For the text-containing cell, return its midpoint in (X, Y) coordinate format. 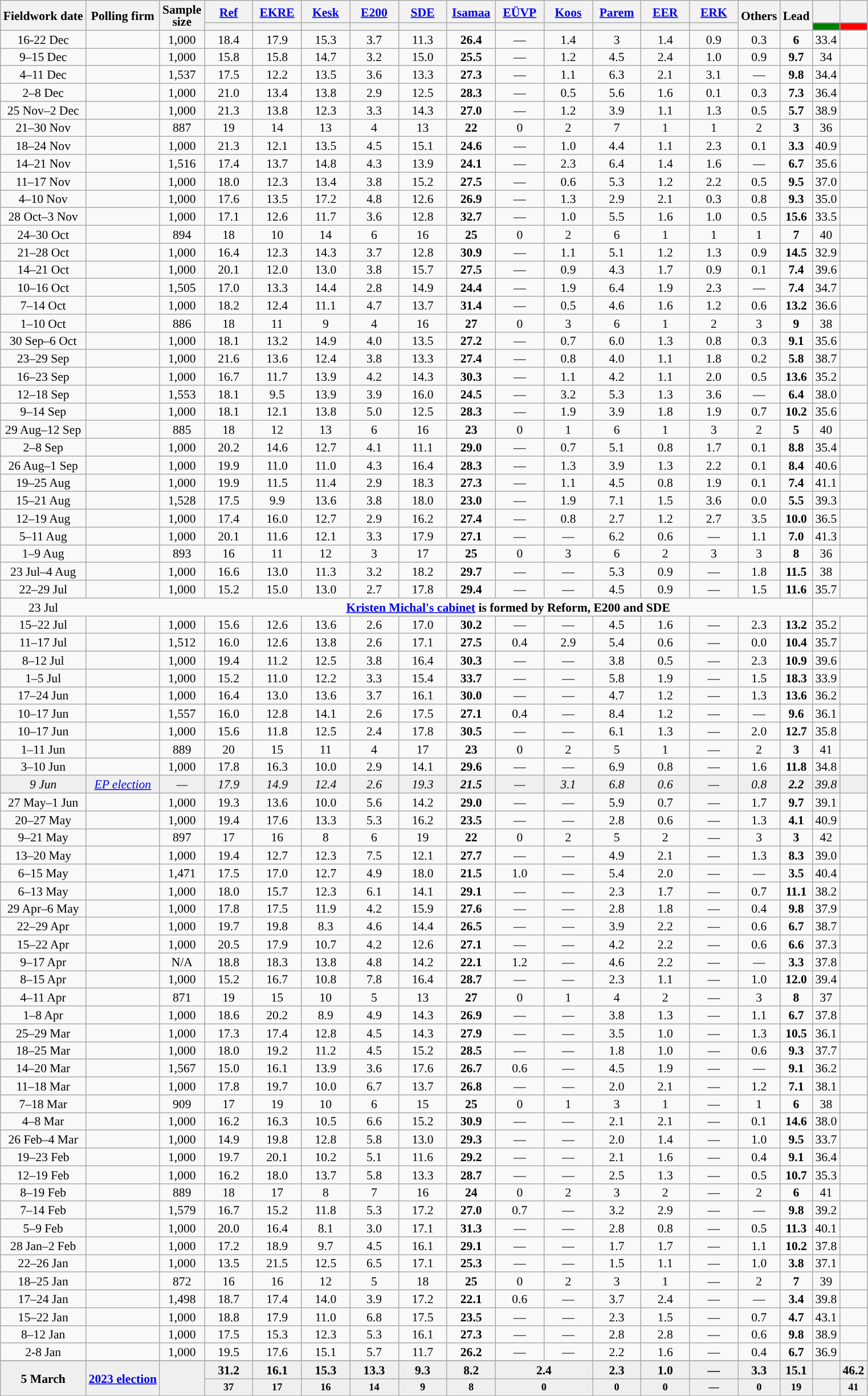
Isamaa (471, 11)
24.1 (471, 163)
31.4 (471, 306)
11–18 Mar (43, 1086)
38.1 (826, 1086)
25.5 (471, 57)
26.8 (471, 1086)
12–19 Aug (43, 519)
34 (826, 57)
7.8 (374, 979)
1,579 (182, 1211)
27 May–1 Jun (43, 803)
9–21 May (43, 838)
7–14 Feb (43, 1211)
909 (182, 1104)
15–22 Jan (43, 1317)
11–17 Jul (43, 643)
24.5 (471, 394)
19.5 (228, 1352)
9 Jun (43, 784)
4–11 Apr (43, 998)
4.4 (617, 146)
1,528 (182, 500)
18–25 Mar (43, 1050)
35.0 (826, 198)
7.0 (797, 536)
29 Apr–6 May (43, 909)
871 (182, 998)
41.3 (826, 536)
20–27 May (43, 820)
9.9 (277, 500)
29.4 (471, 589)
5–11 Aug (43, 536)
34.4 (826, 75)
7.5 (374, 855)
SDE (423, 11)
21–30 Nov (43, 128)
11.9 (326, 909)
28.5 (471, 1050)
27.2 (471, 341)
40.4 (826, 873)
22–29 Apr (43, 927)
46.2 (853, 1370)
24.4 (471, 287)
1,512 (182, 643)
18.9 (277, 1246)
22–26 Jan (43, 1263)
EKRE (277, 11)
2-8 Jan (43, 1352)
2.5 (617, 1174)
14.8 (326, 163)
Koos (568, 11)
Parem (617, 11)
26 Feb–4 Mar (43, 1139)
40.6 (826, 465)
EP election (123, 784)
6.2 (617, 536)
1,567 (182, 1068)
EER (666, 11)
18.6 (228, 1015)
12–18 Sep (43, 394)
6–15 May (43, 873)
1–5 Jul (43, 678)
34.7 (826, 287)
19.2 (277, 1050)
29.7 (471, 571)
885 (182, 430)
3.4 (797, 1299)
30.0 (471, 695)
ERK (714, 11)
35.8 (826, 731)
24–30 Oct (43, 235)
4–8 Mar (43, 1122)
18–25 Jan (43, 1281)
7–14 Oct (43, 306)
1,505 (182, 287)
14.7 (326, 57)
14.5 (797, 252)
19–25 Aug (43, 482)
8–12 Jul (43, 660)
37.9 (826, 909)
N/A (182, 962)
Others (759, 15)
43.1 (826, 1317)
15–22 Apr (43, 944)
1,516 (182, 163)
14–21 Oct (43, 270)
8.1 (326, 1228)
40.1 (826, 1228)
10.8 (326, 979)
23 Jul (43, 607)
8–19 Feb (43, 1192)
9–14 Sep (43, 412)
Samplesize (182, 15)
36.9 (826, 1352)
5–9 Feb (43, 1228)
1–10 Oct (43, 323)
39.2 (826, 1211)
15–22 Jul (43, 625)
14–20 Mar (43, 1068)
4–11 Dec (43, 75)
2–8 Sep (43, 447)
35.3 (826, 1174)
27.7 (471, 855)
0.2 (759, 359)
Kesk (326, 11)
23.0 (471, 500)
7.3 (797, 92)
10–16 Oct (43, 287)
15–21 Aug (43, 500)
3–10 Jun (43, 766)
893 (182, 554)
872 (182, 1281)
Lead (797, 15)
34.8 (826, 766)
1–11 Jun (43, 749)
36.5 (826, 519)
Ref (228, 11)
32.9 (826, 252)
27.6 (471, 909)
11.4 (326, 482)
1,557 (182, 714)
31.3 (471, 1228)
26.5 (471, 927)
894 (182, 235)
16-22 Dec (43, 39)
29.6 (471, 766)
16.6 (228, 571)
25–29 Mar (43, 1033)
30.5 (471, 731)
15.9 (423, 909)
26.2 (471, 1352)
8.2 (471, 1370)
Fieldwork date (43, 15)
28 Jan–2 Feb (43, 1246)
30.2 (471, 625)
20.0 (228, 1228)
39.4 (826, 979)
1,471 (182, 873)
2–8 Dec (43, 92)
9.6 (797, 714)
31.2 (228, 1370)
26.4 (471, 39)
37.3 (826, 944)
14–21 Nov (43, 163)
12–19 Feb (43, 1174)
38.2 (826, 890)
21–28 Oct (43, 252)
1,553 (182, 394)
14.0 (326, 1299)
18–24 Nov (43, 146)
6–13 May (43, 890)
897 (182, 838)
33.9 (826, 678)
4–10 Nov (43, 198)
1,498 (182, 1299)
18.7 (228, 1299)
42 (826, 838)
5 March (43, 1378)
18.4 (228, 39)
25 Nov–2 Dec (43, 111)
6.9 (617, 766)
9–15 Dec (43, 57)
10.4 (797, 643)
10.9 (797, 660)
27.9 (471, 1033)
8–12 Jan (43, 1334)
33.4 (826, 39)
1–8 Apr (43, 1015)
EÜVP (520, 11)
37.0 (826, 181)
21.6 (228, 359)
15.4 (423, 678)
6.3 (617, 75)
7–18 Mar (43, 1104)
E200 (374, 11)
22–29 Jul (43, 589)
11–17 Nov (43, 181)
39.1 (826, 803)
2023 election (123, 1378)
8.8 (797, 447)
39.0 (826, 855)
17–24 Jan (43, 1299)
37.7 (826, 1050)
33.5 (826, 217)
8.9 (326, 1015)
13–20 May (43, 855)
5.0 (374, 412)
37.1 (826, 1263)
24 (471, 1192)
9–17 Apr (43, 962)
32.7 (471, 217)
17.3 (228, 1033)
29 Aug–12 Sep (43, 430)
21.0 (228, 92)
24.6 (471, 146)
36.6 (826, 306)
25.3 (471, 1263)
28 Oct–3 Nov (43, 217)
Polling firm (123, 15)
16–23 Sep (43, 376)
5.9 (617, 803)
26.7 (471, 1068)
39 (826, 1281)
Kristen Michal's cabinet is formed by Reform, E200 and SDE (508, 607)
1–9 Aug (43, 554)
20.5 (228, 944)
20 (228, 749)
26 Aug–1 Sep (43, 465)
29.3 (471, 1139)
30 Sep–6 Oct (43, 341)
3.0 (374, 1228)
39.3 (826, 500)
23–29 Sep (43, 359)
1,537 (182, 75)
29.2 (471, 1157)
886 (182, 323)
35.4 (826, 447)
19–23 Feb (43, 1157)
6.5 (374, 1263)
17–24 Jun (43, 695)
887 (182, 128)
8–15 Apr (43, 979)
41.1 (826, 482)
23 Jul–4 Aug (43, 571)
6.0 (617, 341)
